Locate the cell with the specified text and output its (x, y) center coordinate. 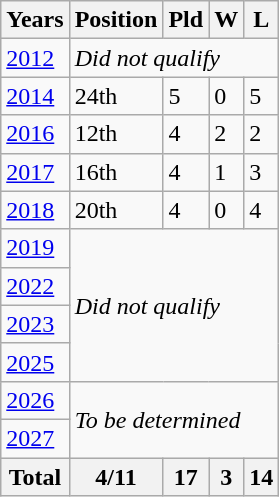
2022 (35, 286)
2027 (35, 438)
24th (116, 96)
Years (35, 20)
W (226, 20)
12th (116, 134)
2025 (35, 362)
Pld (186, 20)
2023 (35, 324)
L (262, 20)
14 (262, 477)
Position (116, 20)
2026 (35, 400)
2017 (35, 172)
2012 (35, 58)
1 (226, 172)
2018 (35, 210)
4/11 (116, 477)
Total (35, 477)
2016 (35, 134)
To be determined (174, 419)
20th (116, 210)
17 (186, 477)
16th (116, 172)
2014 (35, 96)
2019 (35, 248)
